Scan for the cell matching the given text and deliver its [X, Y] coordinate at center. 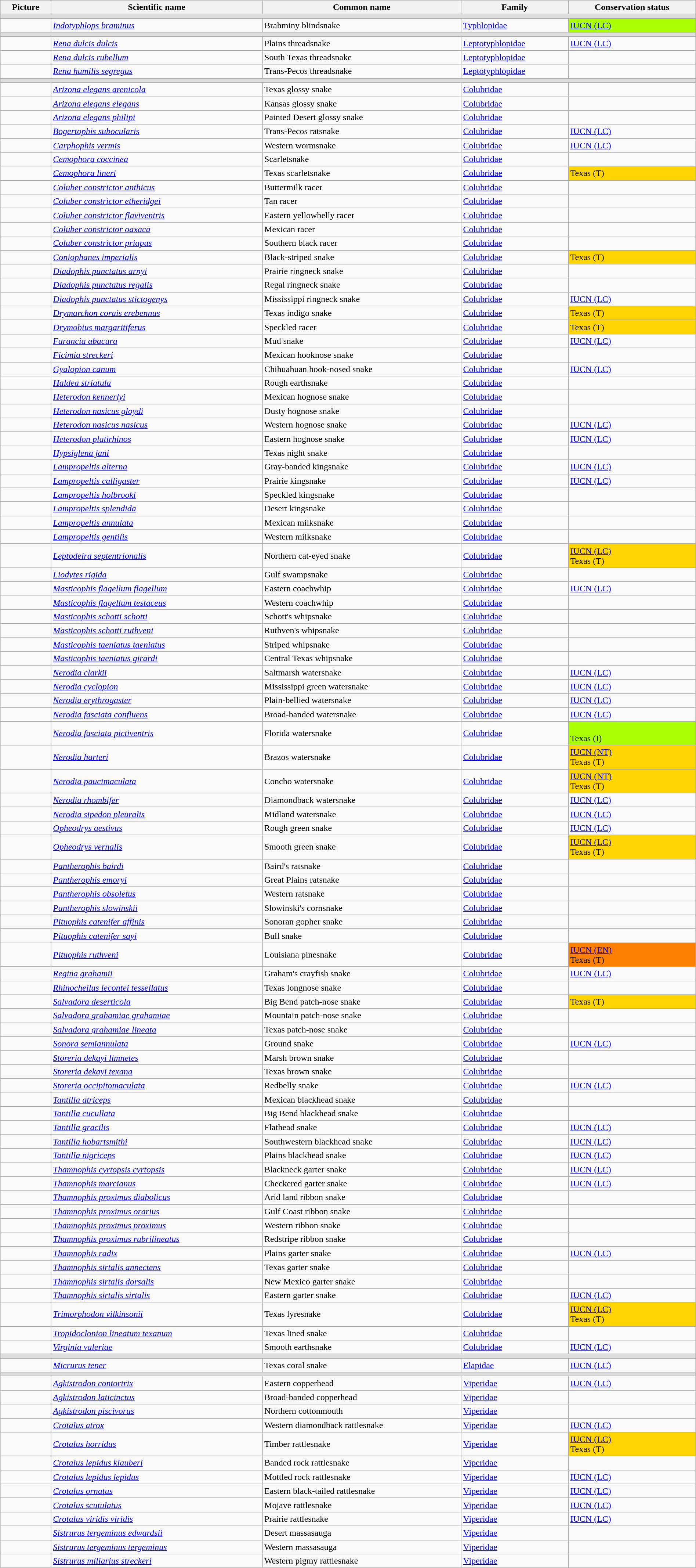
Gulf swampsnake [362, 574]
Storeria occipitomaculata [157, 1085]
Cemophora lineri [157, 173]
Ground snake [362, 1043]
Masticophis taeniatus girardi [157, 659]
Concho watersnake [362, 781]
Crotalus atrox [157, 1425]
Southern black racer [362, 243]
Tantilla nigriceps [157, 1156]
Blackneck garter snake [362, 1169]
Coluber constrictor priapus [157, 243]
Texas patch-nose snake [362, 1030]
Common name [362, 7]
Pantherophis slowinskii [157, 908]
Flathead snake [362, 1128]
Sistrurus tergeminus tergeminus [157, 1547]
Banded rock rattlesnake [362, 1463]
Black-striped snake [362, 257]
Plains garter snake [362, 1253]
Graham's crayfish snake [362, 974]
Rena humilis segregus [157, 71]
Northern cottonmouth [362, 1411]
Lampropeltis splendida [157, 509]
Carphophis vermis [157, 145]
Nerodia cyclopion [157, 686]
Salvadora grahamiae grahamiae [157, 1016]
Gulf Coast ribbon snake [362, 1211]
Heterodon nasicus nasicus [157, 425]
Mottled rock rattlesnake [362, 1477]
Mexican blackhead snake [362, 1099]
Eastern copperhead [362, 1383]
Leptodeira septentrionalis [157, 555]
Sistrurus tergeminus edwardsii [157, 1533]
Opheodrys aestivus [157, 828]
Nerodia harteri [157, 757]
Gyalopion canum [157, 369]
Central Texas whipsnake [362, 659]
Mountain patch-nose snake [362, 1016]
Rhinocheilus lecontei tessellatus [157, 988]
Agkistrodon piscivorus [157, 1411]
Southwestern blackhead snake [362, 1142]
Pantherophis obsoletus [157, 894]
Redbelly snake [362, 1085]
Lampropeltis alterna [157, 467]
Diadophis punctatus stictogenys [157, 299]
Cemophora coccinea [157, 159]
Nerodia fasciata pictiventris [157, 733]
Marsh brown snake [362, 1057]
Diamondback watersnake [362, 800]
Midland watersnake [362, 814]
Western pigmy rattlesnake [362, 1561]
Masticophis taeniatus taeniatus [157, 645]
Tantilla hobartsmithi [157, 1142]
Coluber constrictor flaviventris [157, 215]
Trans-Pecos ratsnake [362, 131]
Arizona elegans philipi [157, 117]
Bogertophis subocularis [157, 131]
Great Plains ratsnake [362, 880]
Gray-banded kingsnake [362, 467]
Rough green snake [362, 828]
Thamnophis sirtalis dorsalis [157, 1281]
Prairie ringneck snake [362, 271]
Texas brown snake [362, 1071]
Brahminy blindsnake [362, 25]
Haldea striatula [157, 383]
Nerodia paucimaculata [157, 781]
Farancia abacura [157, 341]
Trans-Pecos threadsnake [362, 71]
Sonora semiannulata [157, 1043]
Pituophis catenifer affinis [157, 922]
Thamnophis sirtalis annectens [157, 1267]
Tantilla cucullata [157, 1114]
Virginia valeriae [157, 1347]
Masticophis schotti schotti [157, 617]
Lampropeltis annulata [157, 523]
Western ribbon snake [362, 1225]
Coluber constrictor etheridgei [157, 201]
Painted Desert glossy snake [362, 117]
Florida watersnake [362, 733]
Eastern hognose snake [362, 439]
New Mexico garter snake [362, 1281]
Western ratsnake [362, 894]
Eastern black-tailed rattlesnake [362, 1491]
Crotalus viridis viridis [157, 1519]
Saltmarsh watersnake [362, 673]
Family [515, 7]
Big Bend patch-nose snake [362, 1002]
Masticophis schotti ruthveni [157, 631]
Bull snake [362, 936]
Crotalus lepidus klauberi [157, 1463]
Texas (I) [632, 733]
Texas coral snake [362, 1365]
Thamnophis sirtalis sirtalis [157, 1295]
Crotalus lepidus lepidus [157, 1477]
Kansas glossy snake [362, 103]
Thamnophis proximus rubrilineatus [157, 1239]
Drymarchon corais erebennus [157, 313]
Texas glossy snake [362, 89]
Lampropeltis gentilis [157, 537]
Eastern garter snake [362, 1295]
Hypsiglena jani [157, 453]
Coluber constrictor oaxaca [157, 229]
Nerodia clarkii [157, 673]
Rough earthsnake [362, 383]
Picture [26, 7]
Lampropeltis holbrooki [157, 495]
Louisiana pinesnake [362, 955]
Ficimia streckeri [157, 355]
Rena dulcis rubellum [157, 57]
Mexican hooknose snake [362, 355]
Desert massasauga [362, 1533]
Prairie kingsnake [362, 481]
Mexican racer [362, 229]
Texas lined snake [362, 1333]
Drymobius margaritiferus [157, 327]
Diadophis punctatus regalis [157, 285]
Pantherophis emoryi [157, 880]
Plain-bellied watersnake [362, 700]
Slowinski's cornsnake [362, 908]
Plains threadsnake [362, 43]
Chihuahuan hook-nosed snake [362, 369]
Big Bend blackhead snake [362, 1114]
Texas indigo snake [362, 313]
Elapidae [515, 1365]
Regina grahamii [157, 974]
Masticophis flagellum testaceus [157, 603]
Opheodrys vernalis [157, 847]
Broad-banded watersnake [362, 714]
Broad-banded copperhead [362, 1397]
Coluber constrictor anthicus [157, 187]
Sistrurus miliarius streckeri [157, 1561]
Tropidoclonion lineatum texanum [157, 1333]
Baird's ratsnake [362, 866]
Nerodia sipedon pleuralis [157, 814]
Lampropeltis calligaster [157, 481]
Eastern yellowbelly racer [362, 215]
Speckled kingsnake [362, 495]
Diadophis punctatus arnyi [157, 271]
Western diamondback rattlesnake [362, 1425]
Regal ringneck snake [362, 285]
Desert kingsnake [362, 509]
Thamnophis proximus orarius [157, 1211]
Arizona elegans arenicola [157, 89]
Typhlopidae [515, 25]
Plains blackhead snake [362, 1156]
Rena dulcis dulcis [157, 43]
Scientific name [157, 7]
Prairie rattlesnake [362, 1519]
Indotyphlops braminus [157, 25]
Brazos watersnake [362, 757]
Checkered garter snake [362, 1183]
Thamnophis radix [157, 1253]
South Texas threadsnake [362, 57]
Smooth green snake [362, 847]
Arid land ribbon snake [362, 1197]
Smooth earthsnake [362, 1347]
Liodytes rigida [157, 574]
Speckled racer [362, 327]
Crotalus scutulatus [157, 1505]
Tan racer [362, 201]
Heterodon nasicus gloydi [157, 411]
Tantilla gracilis [157, 1128]
Dusty hognose snake [362, 411]
Texas scarletsnake [362, 173]
IUCN (EN)Texas (T) [632, 955]
Texas lyresnake [362, 1314]
Striped whipsnake [362, 645]
Trimorphodon vilkinsonii [157, 1314]
Western coachwhip [362, 603]
Eastern coachwhip [362, 588]
Tantilla atriceps [157, 1099]
Texas night snake [362, 453]
Thamnophis marcianus [157, 1183]
Conservation status [632, 7]
Salvadora deserticola [157, 1002]
Storeria dekayi limnetes [157, 1057]
Mexican hognose snake [362, 397]
Heterodon kennerlyi [157, 397]
Agkistrodon contortrix [157, 1383]
Mississippi ringneck snake [362, 299]
Pantherophis bairdi [157, 866]
Texas garter snake [362, 1267]
Micrurus tener [157, 1365]
Mud snake [362, 341]
Timber rattlesnake [362, 1444]
Nerodia rhombifer [157, 800]
Schott's whipsnake [362, 617]
Heterodon platirhinos [157, 439]
Storeria dekayi texana [157, 1071]
Western wormsnake [362, 145]
Texas longnose snake [362, 988]
Buttermilk racer [362, 187]
Scarletsnake [362, 159]
Western massasauga [362, 1547]
Arizona elegans elegans [157, 103]
Sonoran gopher snake [362, 922]
Coniophanes imperialis [157, 257]
Ruthven's whipsnake [362, 631]
Pituophis catenifer sayi [157, 936]
Thamnophis proximus proximus [157, 1225]
Mississippi green watersnake [362, 686]
Western hognose snake [362, 425]
Crotalus horridus [157, 1444]
Redstripe ribbon snake [362, 1239]
Salvadora grahamiae lineata [157, 1030]
Nerodia erythrogaster [157, 700]
Crotalus ornatus [157, 1491]
Pituophis ruthveni [157, 955]
Thamnophis proximus diabolicus [157, 1197]
Agkistrodon laticinctus [157, 1397]
Masticophis flagellum flagellum [157, 588]
Mojave rattlesnake [362, 1505]
Western milksnake [362, 537]
Northern cat-eyed snake [362, 555]
Thamnophis cyrtopsis cyrtopsis [157, 1169]
Nerodia fasciata confluens [157, 714]
Mexican milksnake [362, 523]
